Return the [X, Y] coordinate for the center point of the cell that contains the specified text.  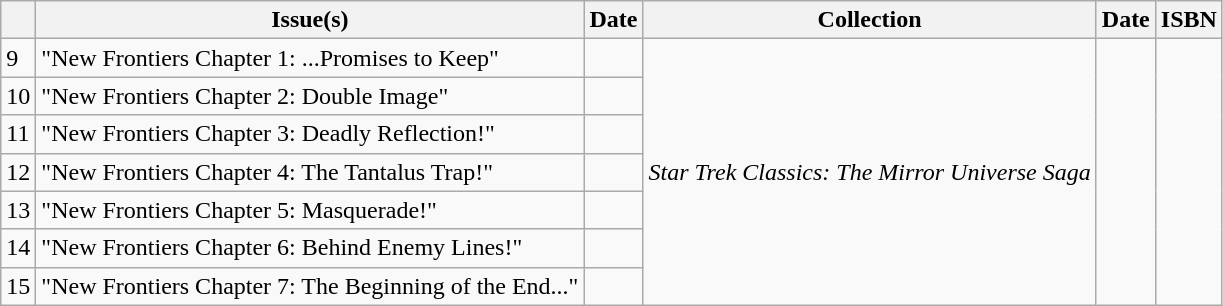
ISBN [1188, 20]
11 [18, 134]
12 [18, 172]
Collection [870, 20]
"New Frontiers Chapter 4: The Tantalus Trap!" [310, 172]
Star Trek Classics: The Mirror Universe Saga [870, 172]
"New Frontiers Chapter 6: Behind Enemy Lines!" [310, 248]
"New Frontiers Chapter 5: Masquerade!" [310, 210]
14 [18, 248]
13 [18, 210]
"New Frontiers Chapter 3: Deadly Reflection!" [310, 134]
Issue(s) [310, 20]
10 [18, 96]
"New Frontiers Chapter 1: ...Promises to Keep" [310, 58]
"New Frontiers Chapter 7: The Beginning of the End..." [310, 286]
15 [18, 286]
"New Frontiers Chapter 2: Double Image" [310, 96]
9 [18, 58]
